Search for the cell housing the specified text and yield its [x, y] center coordinate. 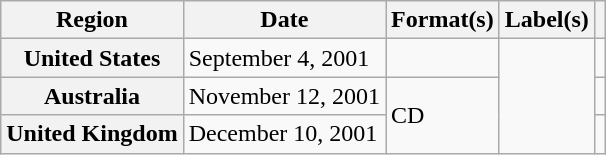
Label(s) [546, 20]
Region [92, 20]
Australia [92, 96]
September 4, 2001 [284, 58]
Date [284, 20]
December 10, 2001 [284, 134]
United Kingdom [92, 134]
Format(s) [443, 20]
United States [92, 58]
CD [443, 115]
November 12, 2001 [284, 96]
